Return the [X, Y] coordinate for the center point of the cell that contains the specified text.  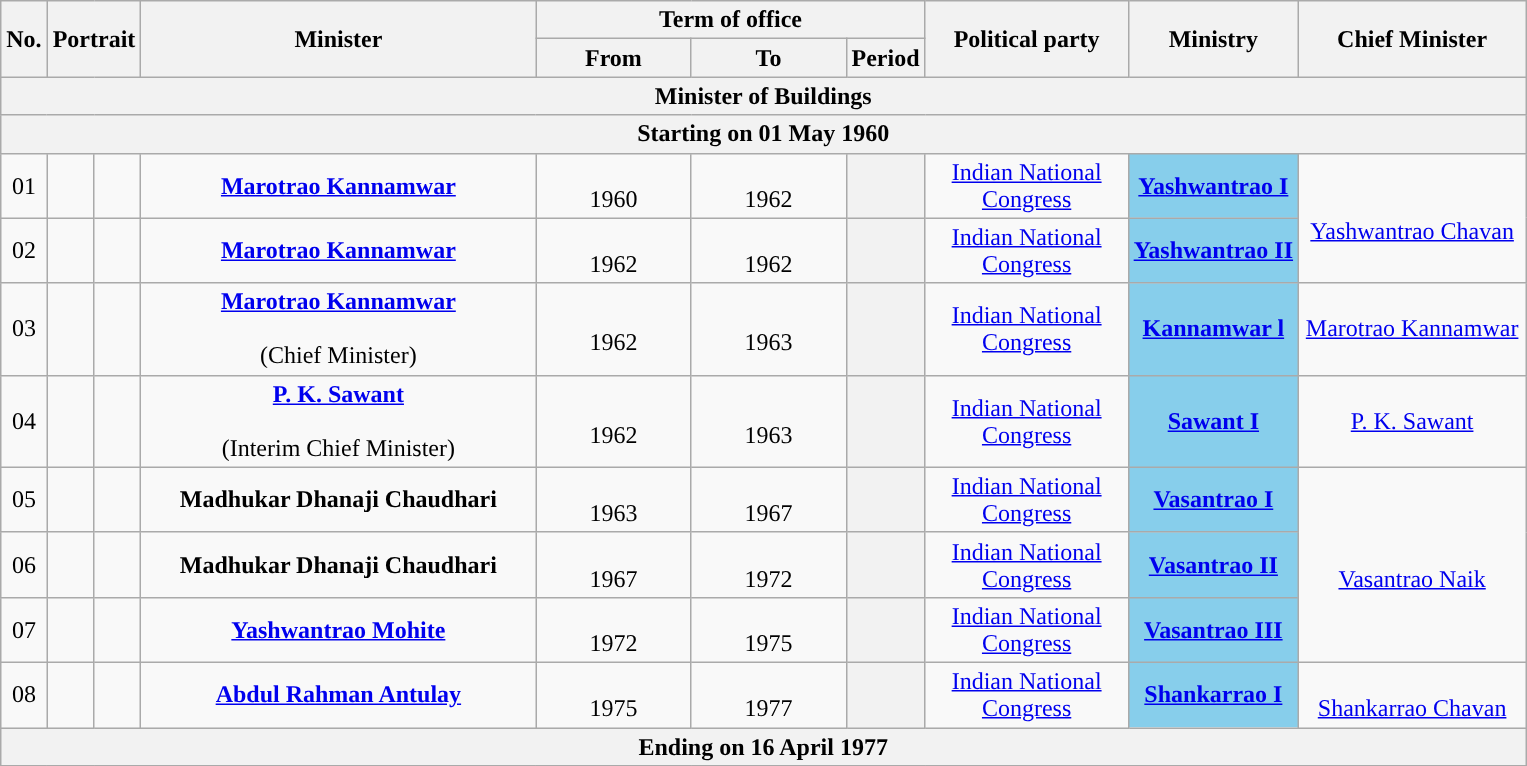
05 [24, 500]
Vasantrao I [1213, 500]
03 [24, 329]
Abdul Rahman Antulay [338, 694]
1977 [768, 694]
02 [24, 250]
Kannamwar l [1213, 329]
1960 [614, 186]
Vasantrao II [1213, 564]
Yashwantrao Mohite [338, 630]
07 [24, 630]
From [614, 58]
Shankarrao I [1213, 694]
Period [886, 58]
01 [24, 186]
Ministry [1213, 39]
Yashwantrao I [1213, 186]
Marotrao Kannamwar (Chief Minister) [338, 329]
To [768, 58]
No. [24, 39]
Yashwantrao Chavan [1412, 218]
Portrait [94, 39]
Political party [1026, 39]
Chief Minister [1412, 39]
Term of office [730, 20]
Minister of Buildings [764, 96]
08 [24, 694]
Starting on 01 May 1960 [764, 134]
Shankarrao Chavan [1412, 694]
Ending on 16 April 1977 [764, 747]
P. K. Sawant (Interim Chief Minister) [338, 421]
04 [24, 421]
Vasantrao Naik [1412, 564]
Sawant I [1213, 421]
Vasantrao III [1213, 630]
P. K. Sawant [1412, 421]
Yashwantrao II [1213, 250]
06 [24, 564]
Minister [338, 39]
